Capture the cell that displays the provided text and extract its [x, y] central coordinate. 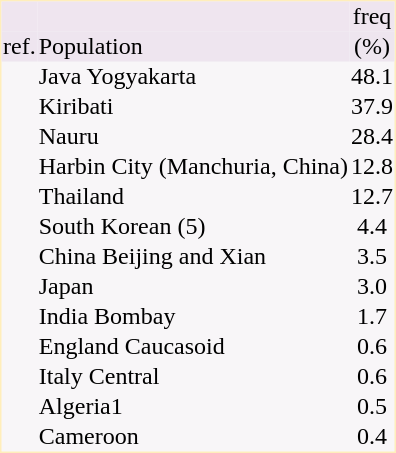
3.5 [372, 257]
(%) [372, 47]
Algeria1 [193, 407]
0.4 [372, 437]
Cameroon [193, 437]
Population [193, 47]
Italy Central [193, 377]
Japan [193, 287]
12.8 [372, 167]
28.4 [372, 137]
4.4 [372, 227]
ref. [20, 47]
freq [372, 17]
South Korean (5) [193, 227]
England Caucasoid [193, 347]
1.7 [372, 317]
37.9 [372, 107]
Nauru [193, 137]
India Bombay [193, 317]
48.1 [372, 77]
Thailand [193, 197]
Java Yogyakarta [193, 77]
3.0 [372, 287]
China Beijing and Xian [193, 257]
0.5 [372, 407]
12.7 [372, 197]
Harbin City (Manchuria, China) [193, 167]
Kiribati [193, 107]
